For the text-containing cell, return its midpoint in [x, y] coordinate format. 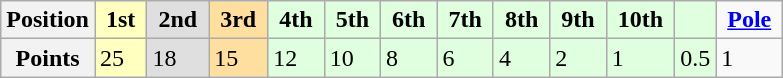
10 [352, 58]
3rd [238, 20]
9th [578, 20]
6th [409, 20]
12 [296, 58]
2nd [178, 20]
25 [120, 58]
Points [48, 58]
18 [178, 58]
Position [48, 20]
5th [352, 20]
2 [578, 58]
6 [465, 58]
Pole [750, 20]
7th [465, 20]
4 [521, 58]
10th [640, 20]
0.5 [696, 58]
1st [120, 20]
4th [296, 20]
8th [521, 20]
15 [238, 58]
8 [409, 58]
